Provide the (X, Y) coordinate of the cell's center where the given text is located.  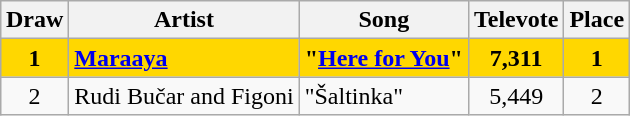
Place (597, 20)
Televote (516, 20)
"Šaltinka" (384, 96)
Rudi Bučar and Figoni (184, 96)
7,311 (516, 58)
Draw (34, 20)
5,449 (516, 96)
"Here for You" (384, 58)
Maraaya (184, 58)
Song (384, 20)
Artist (184, 20)
